Pinpoint the cell where the given text exists, returning its (x, y) midpoint coordinate. 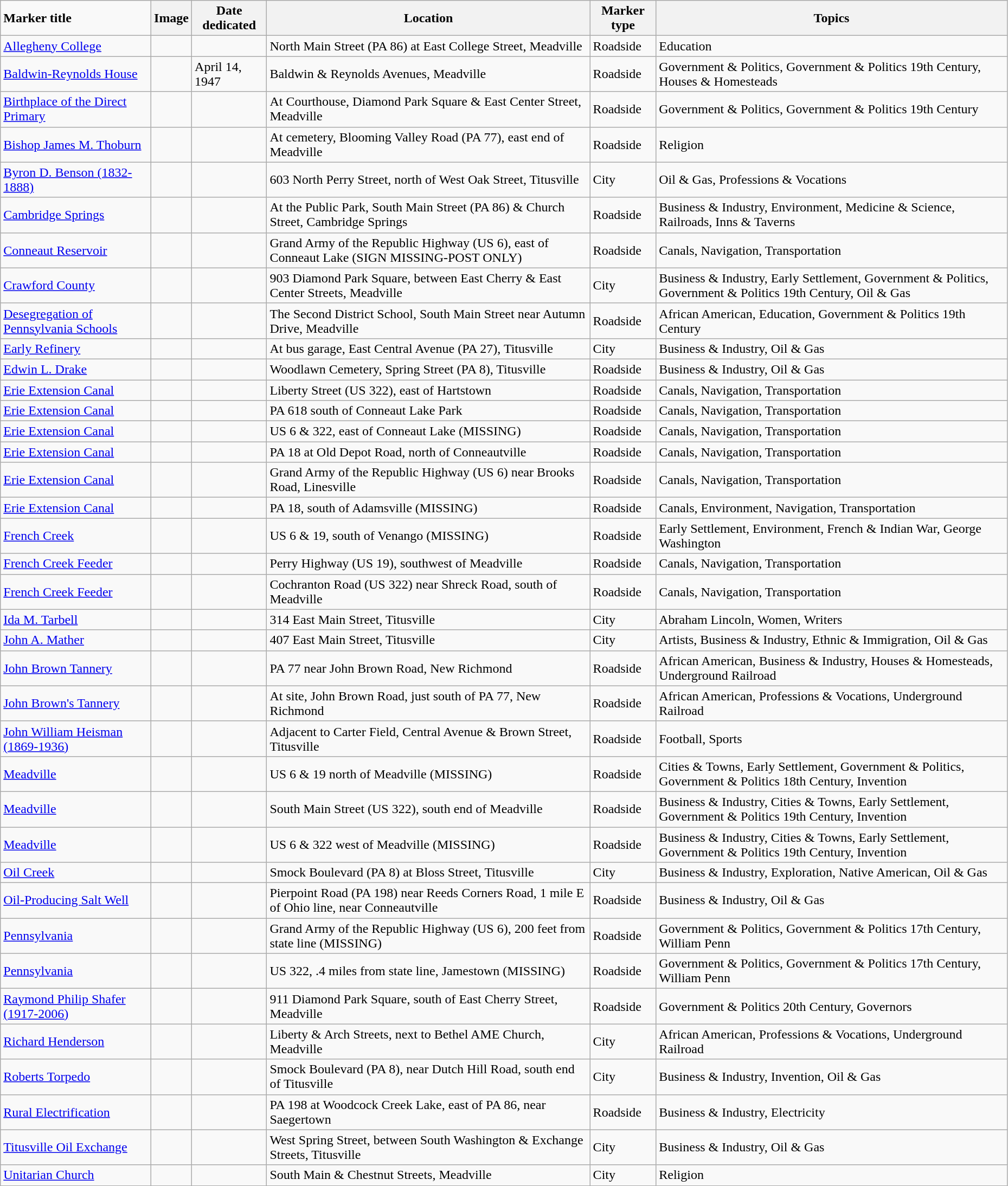
Abraham Lincoln, Women, Writers (832, 620)
Adjacent to Carter Field, Central Avenue & Brown Street, Titusville (428, 738)
603 North Perry Street, north of West Oak Street, Titusville (428, 180)
Marker type (623, 18)
Marker title (76, 18)
Business & Industry, Environment, Medicine & Science, Railroads, Inns & Taverns (832, 215)
Grand Army of the Republic Highway (US 6), east of Conneaut Lake (SIGN MISSING-POST ONLY) (428, 250)
Cambridge Springs (76, 215)
314 East Main Street, Titusville (428, 620)
Unitarian Church (76, 1175)
Oil Creek (76, 873)
Topics (832, 18)
Byron D. Benson (1832-1888) (76, 180)
Grand Army of the Republic Highway (US 6), 200 feet from state line (MISSING) (428, 936)
Edwin L. Drake (76, 369)
Smock Boulevard (PA 8) at Bloss Street, Titusville (428, 873)
US 6 & 322, east of Conneaut Lake (MISSING) (428, 431)
Baldwin-Reynolds House (76, 74)
PA 618 south of Conneaut Lake Park (428, 411)
Allegheny College (76, 46)
US 6 & 19, south of Venango (MISSING) (428, 536)
Smock Boulevard (PA 8), near Dutch Hill Road, south end of Titusville (428, 1077)
Bishop James M. Thoburn (76, 144)
African American, Business & Industry, Houses & Homesteads, Underground Railroad (832, 668)
Grand Army of the Republic Highway (US 6) near Brooks Road, Linesville (428, 480)
Desegregation of Pennsylvania Schools (76, 321)
Perry Highway (US 19), southwest of Meadville (428, 564)
Richard Henderson (76, 1042)
Education (832, 46)
911 Diamond Park Square, south of East Cherry Street, Meadville (428, 1006)
Business & Industry, Invention, Oil & Gas (832, 1077)
Image (171, 18)
Crawford County (76, 285)
Pierpoint Road (PA 198) near Reeds Corners Road, 1 mile E of Ohio line, near Conneautville (428, 901)
West Spring Street, between South Washington & Exchange Streets, Titusville (428, 1147)
903 Diamond Park Square, between East Cherry & East Center Streets, Meadville (428, 285)
Location (428, 18)
Baldwin & Reynolds Avenues, Meadville (428, 74)
Rural Electrification (76, 1112)
Liberty & Arch Streets, next to Bethel AME Church, Meadville (428, 1042)
Oil & Gas, Professions & Vocations (832, 180)
At the Public Park, South Main Street (PA 86) & Church Street, Cambridge Springs (428, 215)
Cities & Towns, Early Settlement, Government & Politics, Government & Politics 18th Century, Invention (832, 774)
PA 77 near John Brown Road, New Richmond (428, 668)
Woodlawn Cemetery, Spring Street (PA 8), Titusville (428, 369)
South Main & Chestnut Streets, Meadville (428, 1175)
French Creek (76, 536)
PA 198 at Woodcock Creek Lake, east of PA 86, near Saegertown (428, 1112)
Football, Sports (832, 738)
Government & Politics 20th Century, Governors (832, 1006)
Raymond Philip Shafer (1917-2006) (76, 1006)
At site, John Brown Road, just south of PA 77, New Richmond (428, 704)
John Brown Tannery (76, 668)
Early Refinery (76, 349)
At bus garage, East Central Avenue (PA 27), Titusville (428, 349)
April 14, 1947 (229, 74)
North Main Street (PA 86) at East College Street, Meadville (428, 46)
US 6 & 322 west of Meadville (MISSING) (428, 845)
Titusville Oil Exchange (76, 1147)
Government & Politics, Government & Politics 19th Century (832, 109)
Birthplace of the Direct Primary (76, 109)
Early Settlement, Environment, French & Indian War, George Washington (832, 536)
Business & Industry, Exploration, Native American, Oil & Gas (832, 873)
Conneaut Reservoir (76, 250)
Liberty Street (US 322), east of Hartstown (428, 390)
African American, Education, Government & Politics 19th Century (832, 321)
Canals, Environment, Navigation, Transportation (832, 508)
Roberts Torpedo (76, 1077)
At cemetery, Blooming Valley Road (PA 77), east end of Meadville (428, 144)
John A. Mather (76, 640)
The Second District School, South Main Street near Autumn Drive, Meadville (428, 321)
At Courthouse, Diamond Park Square & East Center Street, Meadville (428, 109)
Business & Industry, Electricity (832, 1112)
Business & Industry, Early Settlement, Government & Politics, Government & Politics 19th Century, Oil & Gas (832, 285)
Oil-Producing Salt Well (76, 901)
John Brown's Tannery (76, 704)
407 East Main Street, Titusville (428, 640)
Artists, Business & Industry, Ethnic & Immigration, Oil & Gas (832, 640)
Government & Politics, Government & Politics 19th Century, Houses & Homesteads (832, 74)
Ida M. Tarbell (76, 620)
South Main Street (US 322), south end of Meadville (428, 809)
Cochranton Road (US 322) near Shreck Road, south of Meadville (428, 592)
US 6 & 19 north of Meadville (MISSING) (428, 774)
PA 18 at Old Depot Road, north of Conneautville (428, 452)
PA 18, south of Adamsville (MISSING) (428, 508)
Date dedicated (229, 18)
US 322, .4 miles from state line, Jamestown (MISSING) (428, 971)
John William Heisman (1869-1936) (76, 738)
